Search for the cell housing the specified text and yield its (x, y) center coordinate. 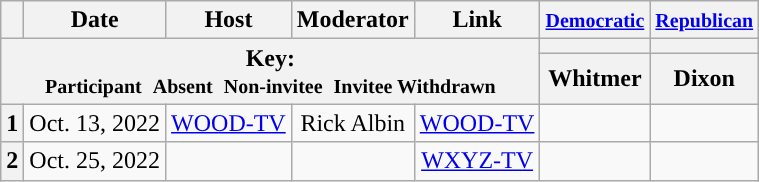
Date (95, 20)
Oct. 25, 2022 (95, 161)
Oct. 13, 2022 (95, 123)
Rick Albin (352, 123)
Key: Participant Absent Non-invitee Invitee Withdrawn (270, 72)
Dixon (704, 78)
1 (12, 123)
Democratic (595, 20)
Whitmer (595, 78)
Moderator (352, 20)
2 (12, 161)
Link (477, 20)
WXYZ-TV (477, 161)
Republican (704, 20)
Host (229, 20)
